Determine the [x, y] coordinate at the center of the cell enclosing the given text.  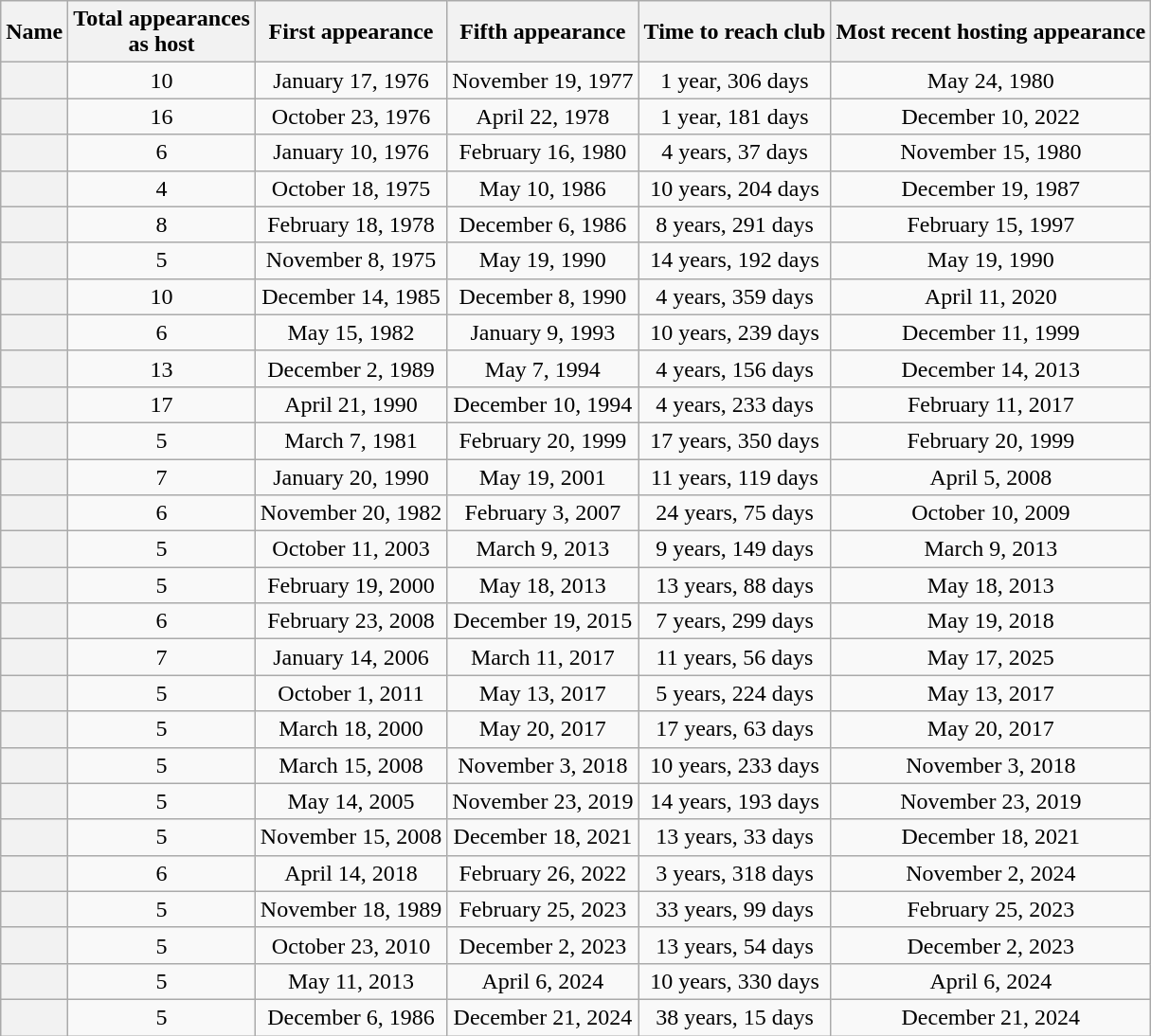
May 15, 1982 [351, 332]
5 years, 224 days [735, 693]
13 years, 54 days [735, 945]
1 year, 306 days [735, 80]
4 years, 233 days [735, 404]
February 15, 1997 [991, 224]
December 11, 1999 [991, 332]
January 17, 1976 [351, 80]
4 years, 156 days [735, 368]
December 10, 2022 [991, 116]
December 14, 2013 [991, 368]
March 7, 1981 [351, 440]
May 14, 2005 [351, 801]
December 10, 1994 [543, 404]
December 8, 1990 [543, 296]
April 14, 2018 [351, 873]
February 19, 2000 [351, 585]
7 years, 299 days [735, 621]
November 2, 2024 [991, 873]
10 years, 204 days [735, 188]
8 [162, 224]
24 years, 75 days [735, 513]
January 20, 1990 [351, 476]
10 years, 330 days [735, 981]
11 years, 119 days [735, 476]
17 years, 350 days [735, 440]
April 5, 2008 [991, 476]
13 years, 33 days [735, 837]
March 11, 2017 [543, 657]
16 [162, 116]
May 10, 1986 [543, 188]
38 years, 15 days [735, 1017]
4 years, 37 days [735, 152]
March 18, 2000 [351, 729]
33 years, 99 days [735, 909]
Most recent hosting appearance [991, 32]
October 23, 1976 [351, 116]
January 14, 2006 [351, 657]
November 18, 1989 [351, 909]
November 20, 1982 [351, 513]
December 19, 1987 [991, 188]
First appearance [351, 32]
October 11, 2003 [351, 549]
Fifth appearance [543, 32]
October 10, 2009 [991, 513]
April 11, 2020 [991, 296]
8 years, 291 days [735, 224]
May 19, 2001 [543, 476]
November 19, 1977 [543, 80]
October 18, 1975 [351, 188]
February 26, 2022 [543, 873]
April 22, 1978 [543, 116]
Total appearancesas host [162, 32]
December 2, 1989 [351, 368]
March 15, 2008 [351, 765]
11 years, 56 days [735, 657]
9 years, 149 days [735, 549]
4 years, 359 days [735, 296]
14 years, 192 days [735, 260]
February 16, 1980 [543, 152]
May 11, 2013 [351, 981]
17 [162, 404]
May 7, 1994 [543, 368]
February 18, 1978 [351, 224]
January 10, 1976 [351, 152]
May 19, 2018 [991, 621]
10 years, 239 days [735, 332]
November 15, 2008 [351, 837]
10 years, 233 days [735, 765]
May 24, 1980 [991, 80]
Time to reach club [735, 32]
May 17, 2025 [991, 657]
January 9, 1993 [543, 332]
April 21, 1990 [351, 404]
13 [162, 368]
February 23, 2008 [351, 621]
13 years, 88 days [735, 585]
December 14, 1985 [351, 296]
14 years, 193 days [735, 801]
November 15, 1980 [991, 152]
December 19, 2015 [543, 621]
November 8, 1975 [351, 260]
October 1, 2011 [351, 693]
3 years, 318 days [735, 873]
4 [162, 188]
1 year, 181 days [735, 116]
17 years, 63 days [735, 729]
February 11, 2017 [991, 404]
February 3, 2007 [543, 513]
Name [34, 32]
October 23, 2010 [351, 945]
